Capture the cell that displays the provided text and extract its (X, Y) central coordinate. 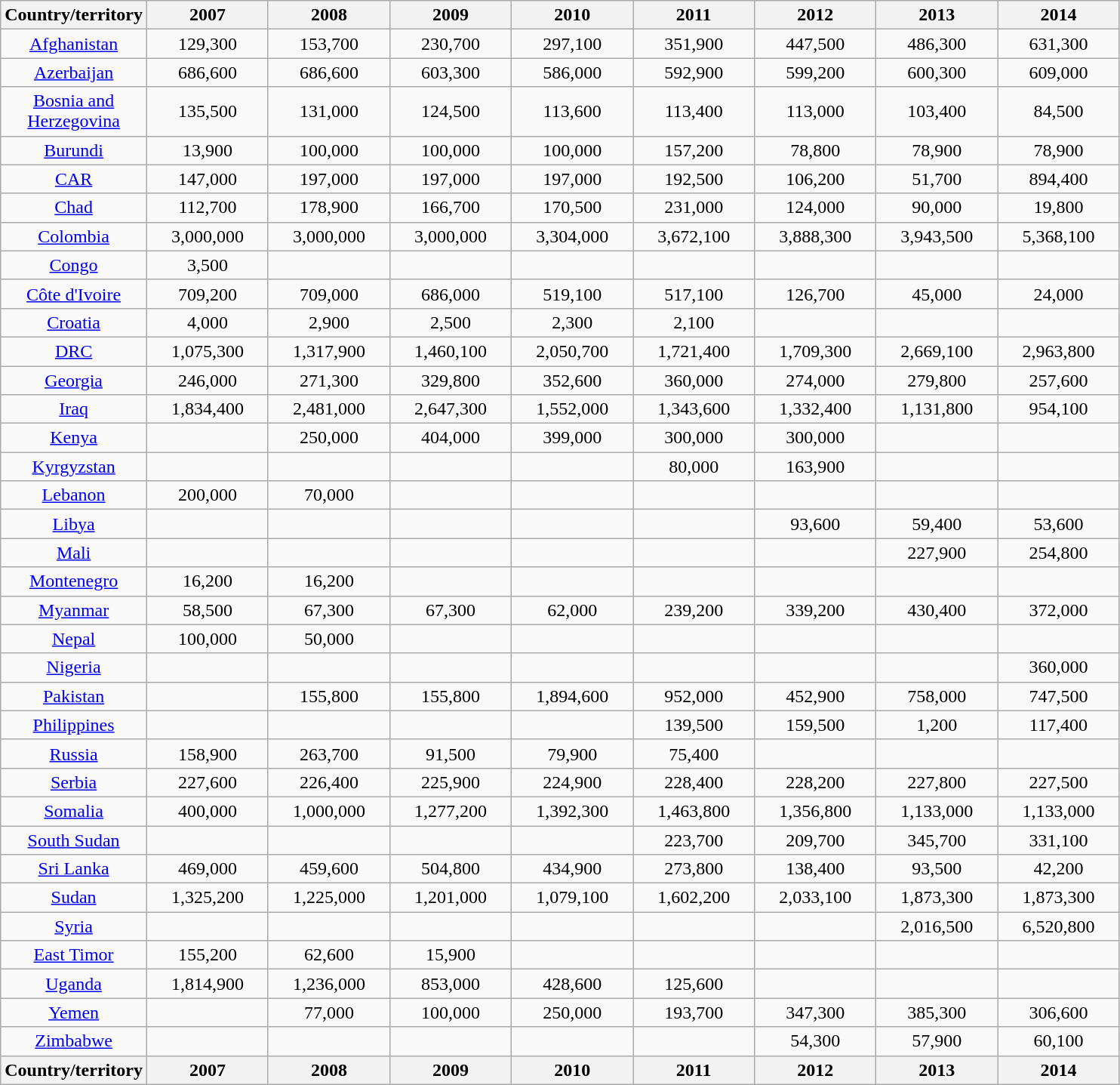
227,900 (937, 553)
1,343,600 (694, 409)
586,000 (572, 72)
504,800 (451, 869)
153,700 (329, 44)
24,000 (1058, 294)
Sri Lanka (74, 869)
1,463,800 (694, 811)
297,100 (572, 44)
686,000 (451, 294)
139,500 (694, 725)
113,400 (694, 112)
42,200 (1058, 869)
53,600 (1058, 524)
192,500 (694, 179)
93,500 (937, 869)
469,000 (207, 869)
1,225,000 (329, 898)
Afghanistan (74, 44)
51,700 (937, 179)
1,079,100 (572, 898)
952,000 (694, 696)
257,600 (1058, 380)
Yemen (74, 1013)
254,800 (1058, 553)
Myanmar (74, 610)
Pakistan (74, 696)
1,460,100 (451, 351)
227,800 (937, 782)
246,000 (207, 380)
230,700 (451, 44)
54,300 (815, 1041)
62,000 (572, 610)
2,050,700 (572, 351)
Colombia (74, 236)
90,000 (937, 208)
60,100 (1058, 1041)
113,000 (815, 112)
124,000 (815, 208)
399,000 (572, 438)
3,888,300 (815, 236)
2,963,800 (1058, 351)
155,200 (207, 955)
631,300 (1058, 44)
273,800 (694, 869)
79,900 (572, 754)
50,000 (329, 639)
372,000 (1058, 610)
894,400 (1058, 179)
Philippines (74, 725)
Lebanon (74, 495)
352,600 (572, 380)
428,600 (572, 984)
1,201,000 (451, 898)
228,400 (694, 782)
434,900 (572, 869)
113,600 (572, 112)
459,600 (329, 869)
CAR (74, 179)
400,000 (207, 811)
3,943,500 (937, 236)
Iraq (74, 409)
Sudan (74, 898)
3,672,100 (694, 236)
77,000 (329, 1013)
1,317,900 (329, 351)
112,700 (207, 208)
178,900 (329, 208)
Uganda (74, 984)
1,814,900 (207, 984)
70,000 (329, 495)
226,400 (329, 782)
Russia (74, 754)
1,325,200 (207, 898)
1,709,300 (815, 351)
347,300 (815, 1013)
339,200 (815, 610)
Libya (74, 524)
124,500 (451, 112)
709,000 (329, 294)
853,000 (451, 984)
1,834,400 (207, 409)
1,356,800 (815, 811)
106,200 (815, 179)
385,300 (937, 1013)
209,700 (815, 840)
2,669,100 (937, 351)
59,400 (937, 524)
1,236,000 (329, 984)
159,500 (815, 725)
Montenegro (74, 581)
200,000 (207, 495)
84,500 (1058, 112)
Azerbaijan (74, 72)
Chad (74, 208)
345,700 (937, 840)
274,000 (815, 380)
103,400 (937, 112)
166,700 (451, 208)
404,000 (451, 438)
Croatia (74, 322)
517,100 (694, 294)
15,900 (451, 955)
609,000 (1058, 72)
62,600 (329, 955)
279,800 (937, 380)
747,500 (1058, 696)
306,600 (1058, 1013)
Nepal (74, 639)
57,900 (937, 1041)
351,900 (694, 44)
19,800 (1058, 208)
1,200 (937, 725)
Somalia (74, 811)
193,700 (694, 1013)
2,033,100 (815, 898)
1,721,400 (694, 351)
5,368,100 (1058, 236)
Bosnia and Herzegovina (74, 112)
519,100 (572, 294)
Côte d'Ivoire (74, 294)
4,000 (207, 322)
452,900 (815, 696)
758,000 (937, 696)
13,900 (207, 150)
125,600 (694, 984)
1,332,400 (815, 409)
1,894,600 (572, 696)
2,900 (329, 322)
Burundi (74, 150)
1,602,200 (694, 898)
1,000,000 (329, 811)
2,100 (694, 322)
138,400 (815, 869)
603,300 (451, 72)
Mali (74, 553)
93,600 (815, 524)
147,000 (207, 179)
223,700 (694, 840)
1,277,200 (451, 811)
South Sudan (74, 840)
Kenya (74, 438)
Nigeria (74, 667)
Georgia (74, 380)
6,520,800 (1058, 926)
224,900 (572, 782)
3,500 (207, 265)
599,200 (815, 72)
Zimbabwe (74, 1041)
Syria (74, 926)
227,500 (1058, 782)
271,300 (329, 380)
2,300 (572, 322)
Serbia (74, 782)
329,800 (451, 380)
1,392,300 (572, 811)
135,500 (207, 112)
227,600 (207, 782)
129,300 (207, 44)
157,200 (694, 150)
2,647,300 (451, 409)
486,300 (937, 44)
2,500 (451, 322)
430,400 (937, 610)
331,100 (1058, 840)
239,200 (694, 610)
Kyrgyzstan (74, 467)
954,100 (1058, 409)
East Timor (74, 955)
131,000 (329, 112)
58,500 (207, 610)
126,700 (815, 294)
600,300 (937, 72)
225,900 (451, 782)
2,016,500 (937, 926)
91,500 (451, 754)
DRC (74, 351)
78,800 (815, 150)
228,200 (815, 782)
80,000 (694, 467)
45,000 (937, 294)
1,075,300 (207, 351)
231,000 (694, 208)
3,304,000 (572, 236)
592,900 (694, 72)
158,900 (207, 754)
117,400 (1058, 725)
2,481,000 (329, 409)
170,500 (572, 208)
1,131,800 (937, 409)
163,900 (815, 467)
75,400 (694, 754)
709,200 (207, 294)
1,552,000 (572, 409)
447,500 (815, 44)
263,700 (329, 754)
Congo (74, 265)
